Locate the cell with the specified text and output its (X, Y) center coordinate. 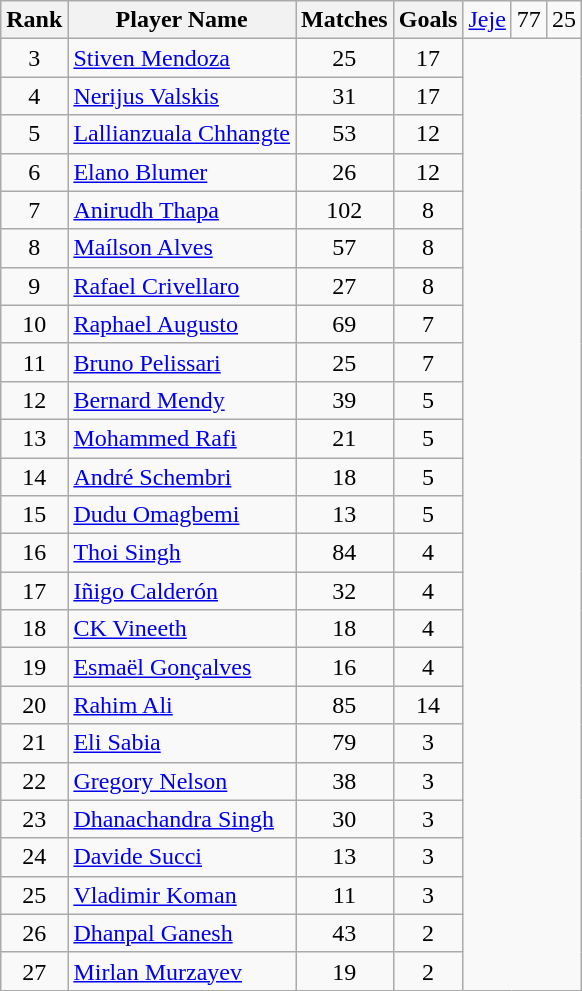
79 (345, 743)
9 (34, 286)
6 (34, 172)
Player Name (182, 20)
Mohammed Rafi (182, 438)
85 (345, 705)
23 (34, 819)
Dhanachandra Singh (182, 819)
10 (34, 324)
Matches (345, 20)
43 (345, 933)
57 (345, 248)
Thoi Singh (182, 553)
Nerijus Valskis (182, 96)
Stiven Mendoza (182, 58)
Vladimir Koman (182, 895)
Bruno Pelissari (182, 362)
30 (345, 819)
Rank (34, 20)
84 (345, 553)
Davide Succi (182, 857)
André Schembri (182, 477)
32 (345, 591)
Dudu Omagbemi (182, 515)
Anirudh Thapa (182, 210)
22 (34, 781)
Mirlan Murzayev (182, 971)
Maílson Alves (182, 248)
69 (345, 324)
Lallianzuala Chhangte (182, 134)
CK Vineeth (182, 629)
Gregory Nelson (182, 781)
Bernard Mendy (182, 400)
Rahim Ali (182, 705)
15 (34, 515)
31 (345, 96)
Goals (428, 20)
Jeje (487, 20)
102 (345, 210)
20 (34, 705)
Rafael Crivellaro (182, 286)
38 (345, 781)
Raphael Augusto (182, 324)
Dhanpal Ganesh (182, 933)
77 (528, 20)
53 (345, 134)
39 (345, 400)
Elano Blumer (182, 172)
Eli Sabia (182, 743)
Esmaël Gonçalves (182, 667)
24 (34, 857)
Iñigo Calderón (182, 591)
